Identify which cell holds the provided text, then report its [X, Y] central coordinate. 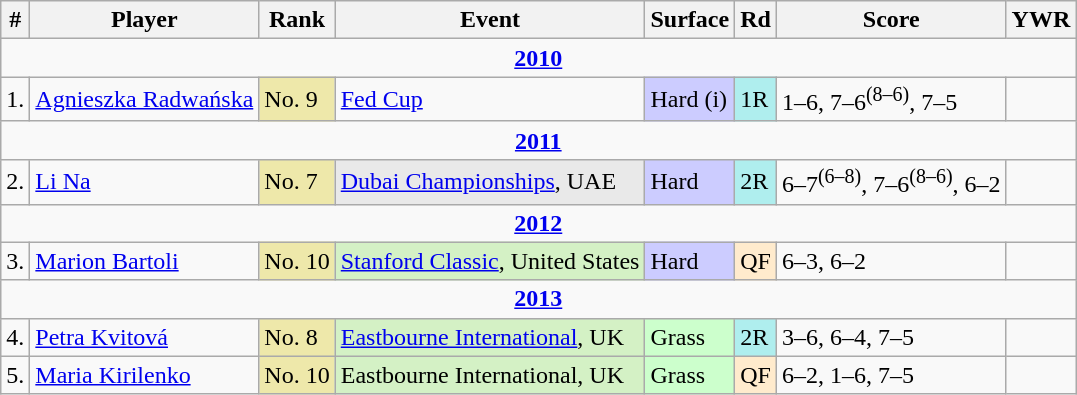
2012 [538, 223]
No. 7 [297, 182]
Li Na [144, 182]
Petra Kvitová [144, 337]
2. [16, 182]
3–6, 6–4, 7–5 [891, 337]
2013 [538, 299]
No. 8 [297, 337]
3. [16, 261]
Rank [297, 20]
Rd [756, 20]
Dubai Championships, UAE [490, 182]
Maria Kirilenko [144, 375]
1R [756, 100]
Marion Bartoli [144, 261]
Event [490, 20]
2011 [538, 140]
4. [16, 337]
6–3, 6–2 [891, 261]
YWR [1041, 20]
Fed Cup [490, 100]
1. [16, 100]
No. 9 [297, 100]
5. [16, 375]
Agnieszka Radwańska [144, 100]
Score [891, 20]
# [16, 20]
2010 [538, 58]
Stanford Classic, United States [490, 261]
Hard (i) [690, 100]
1–6, 7–6(8–6), 7–5 [891, 100]
Player [144, 20]
6–2, 1–6, 7–5 [891, 375]
6–7(6–8), 7–6(8–6), 6–2 [891, 182]
Surface [690, 20]
